Output the (x, y) coordinate of the center of the cell containing the given text.  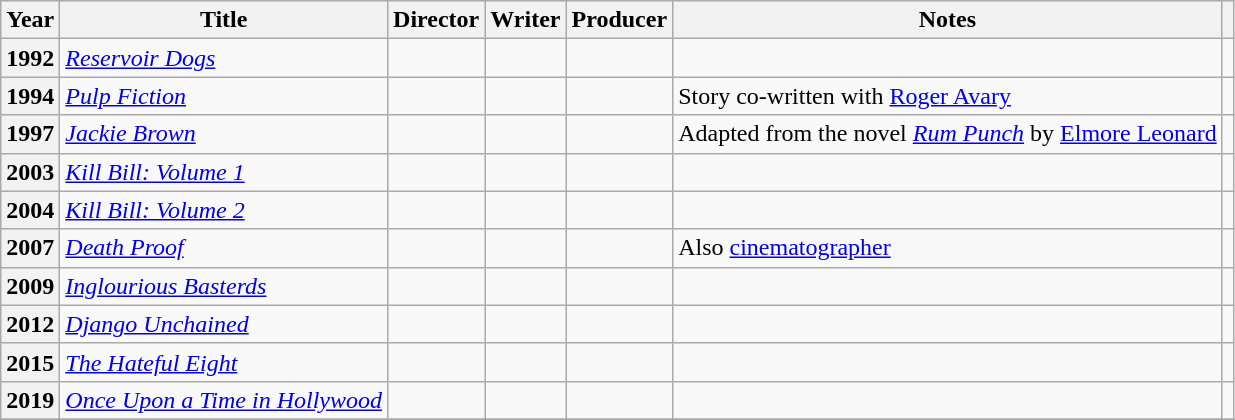
Inglourious Basterds (224, 286)
Story co-written with Roger Avary (948, 96)
Once Upon a Time in Hollywood (224, 400)
Writer (526, 20)
1994 (30, 96)
Reservoir Dogs (224, 58)
Pulp Fiction (224, 96)
Kill Bill: Volume 1 (224, 172)
Kill Bill: Volume 2 (224, 210)
The Hateful Eight (224, 362)
Producer (620, 20)
Notes (948, 20)
Also cinematographer (948, 248)
Django Unchained (224, 324)
Title (224, 20)
2004 (30, 210)
2007 (30, 248)
1997 (30, 134)
Year (30, 20)
Director (436, 20)
2009 (30, 286)
2015 (30, 362)
Death Proof (224, 248)
2012 (30, 324)
2003 (30, 172)
2019 (30, 400)
1992 (30, 58)
Adapted from the novel Rum Punch by Elmore Leonard (948, 134)
Jackie Brown (224, 134)
